Search for the cell housing the specified text and yield its [X, Y] center coordinate. 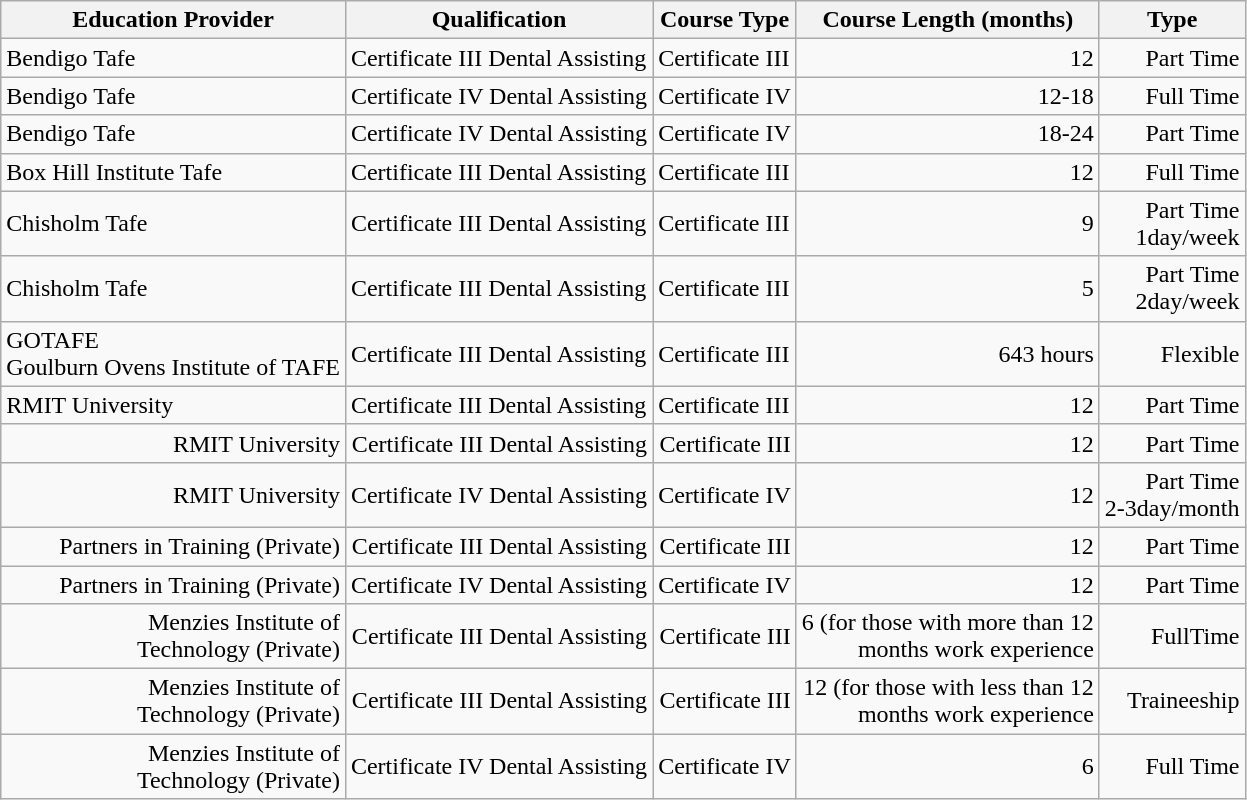
GOTAFEGoulburn Ovens Institute of TAFE [174, 354]
Part Time1day/week [1172, 224]
Traineeship [1172, 702]
Type [1172, 20]
FullTime [1172, 636]
Part Time2-3day/month [1172, 494]
Education Provider [174, 20]
9 [948, 224]
12 (for those with less than 12months work experience [948, 702]
6 (for those with more than 12months work experience [948, 636]
Box Hill Institute Tafe [174, 172]
Qualification [498, 20]
6 [948, 766]
643 hours [948, 354]
12-18 [948, 96]
5 [948, 288]
Part Time2day/week [1172, 288]
Course Type [725, 20]
Flexible [1172, 354]
18-24 [948, 134]
Course Length (months) [948, 20]
